Identify which cell holds the provided text, then report its (x, y) central coordinate. 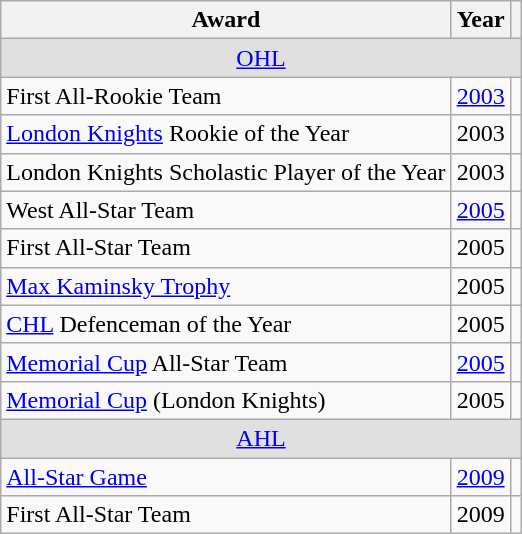
Memorial Cup All-Star Team (226, 362)
First All-Rookie Team (226, 96)
London Knights Scholastic Player of the Year (226, 172)
CHL Defenceman of the Year (226, 324)
Max Kaminsky Trophy (226, 286)
London Knights Rookie of the Year (226, 134)
AHL (261, 438)
Award (226, 20)
Year (480, 20)
West All-Star Team (226, 210)
OHL (261, 58)
All-Star Game (226, 477)
Memorial Cup (London Knights) (226, 400)
